Extract the (X, Y) coordinate from the center of the cell holding the provided text.  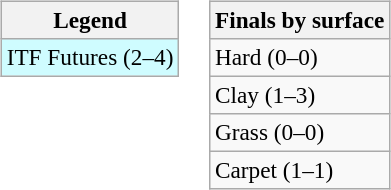
Legend (90, 20)
Finals by surface (300, 20)
Carpet (1–1) (300, 171)
Hard (0–0) (300, 57)
Clay (1–3) (300, 95)
ITF Futures (2–4) (90, 57)
Grass (0–0) (300, 133)
